Find where the given text appears and provide that cell's center as (x, y) coordinate. 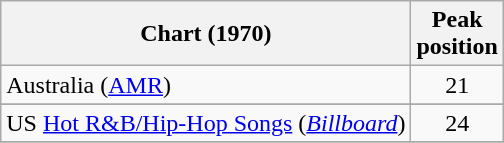
US Hot R&B/Hip-Hop Songs (Billboard) (206, 123)
Peakposition (457, 34)
Chart (1970) (206, 34)
21 (457, 85)
Australia (AMR) (206, 85)
24 (457, 123)
